Output the (X, Y) coordinate of the center of the cell containing the given text.  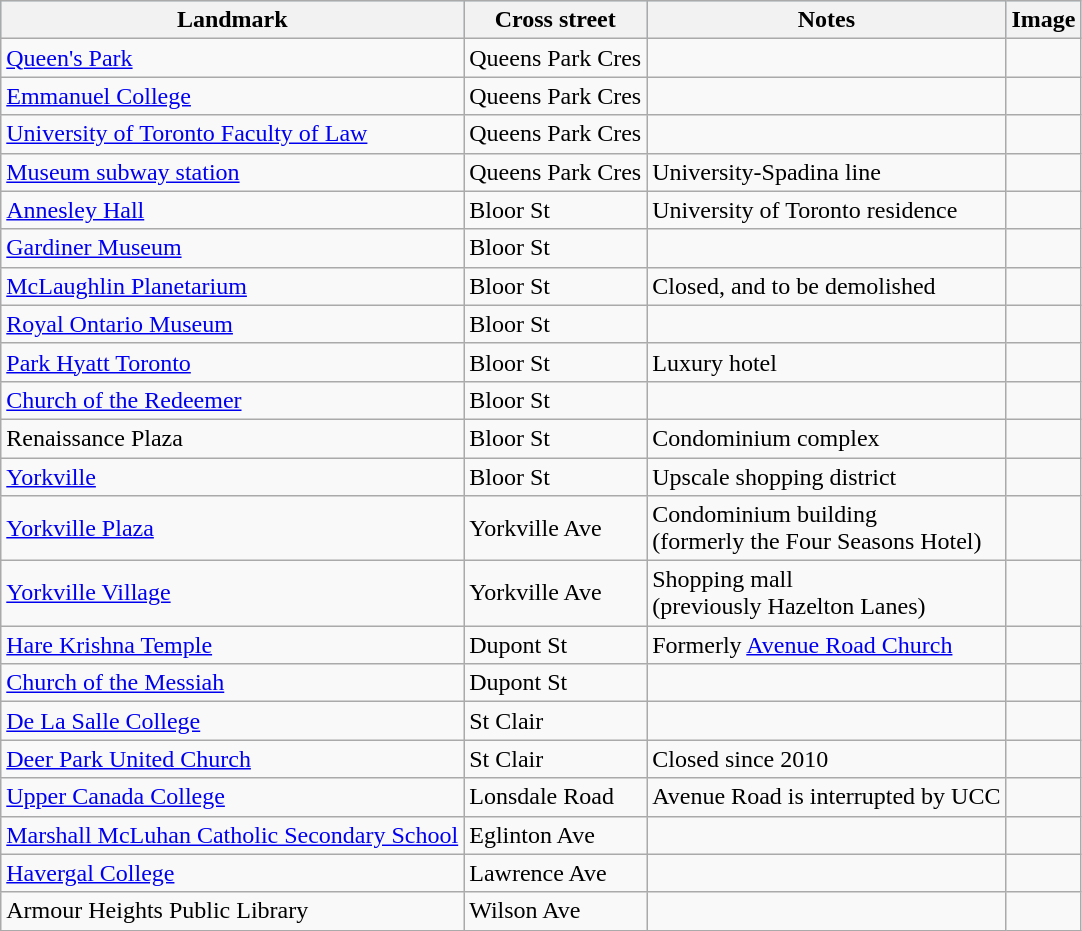
Church of the Redeemer (232, 400)
Landmark (232, 20)
Park Hyatt Toronto (232, 362)
Cross street (556, 20)
Annesley Hall (232, 210)
Avenue Road is interrupted by UCC (826, 797)
Formerly Avenue Road Church (826, 645)
Yorkville Plaza (232, 528)
Marshall McLuhan Catholic Secondary School (232, 835)
Closed since 2010 (826, 759)
Condominium complex (826, 438)
Image (1044, 20)
Luxury hotel (826, 362)
Lawrence Ave (556, 873)
Emmanuel College (232, 96)
De La Salle College (232, 721)
Wilson Ave (556, 911)
University-Spadina line (826, 172)
Gardiner Museum (232, 248)
Lonsdale Road (556, 797)
Museum subway station (232, 172)
University of Toronto residence (826, 210)
Upscale shopping district (826, 477)
Renaissance Plaza (232, 438)
Royal Ontario Museum (232, 324)
Closed, and to be demolished (826, 286)
Queen's Park (232, 58)
Yorkville (232, 477)
Havergal College (232, 873)
McLaughlin Planetarium (232, 286)
Eglinton Ave (556, 835)
Yorkville Village (232, 594)
Upper Canada College (232, 797)
Shopping mall(previously Hazelton Lanes) (826, 594)
Notes (826, 20)
Condominium building(formerly the Four Seasons Hotel) (826, 528)
Armour Heights Public Library (232, 911)
Hare Krishna Temple (232, 645)
University of Toronto Faculty of Law (232, 134)
Deer Park United Church (232, 759)
Church of the Messiah (232, 683)
